Capture the cell that displays the provided text and extract its [x, y] central coordinate. 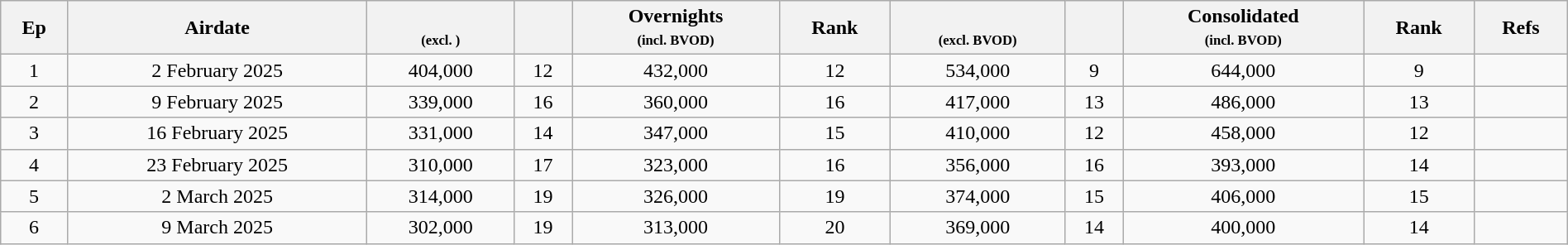
326,000 [676, 196]
400,000 [1244, 228]
347,000 [676, 133]
432,000 [676, 70]
20 [834, 228]
360,000 [676, 102]
9 February 2025 [217, 102]
310,000 [441, 165]
486,000 [1244, 102]
302,000 [441, 228]
Consolidated(incl. BVOD) [1244, 28]
534,000 [978, 70]
458,000 [1244, 133]
393,000 [1244, 165]
3 [35, 133]
323,000 [676, 165]
644,000 [1244, 70]
Ep [35, 28]
Overnights(incl. BVOD) [676, 28]
2 February 2025 [217, 70]
314,000 [441, 196]
6 [35, 228]
(excl. ) [441, 28]
410,000 [978, 133]
356,000 [978, 165]
406,000 [1244, 196]
16 February 2025 [217, 133]
331,000 [441, 133]
339,000 [441, 102]
2 March 2025 [217, 196]
417,000 [978, 102]
374,000 [978, 196]
Airdate [217, 28]
2 [35, 102]
Refs [1522, 28]
4 [35, 165]
313,000 [676, 228]
23 February 2025 [217, 165]
404,000 [441, 70]
5 [35, 196]
(excl. BVOD) [978, 28]
9 March 2025 [217, 228]
1 [35, 70]
17 [543, 165]
369,000 [978, 228]
